Output the (x, y) coordinate of the center of the cell containing the given text.  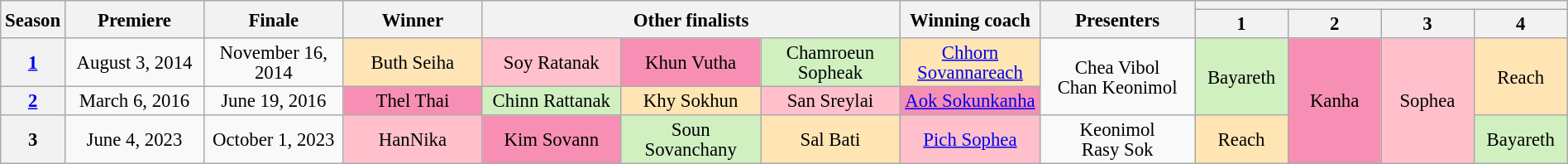
Kim Sovann (552, 139)
Winning coach (969, 20)
October 1, 2023 (274, 139)
Sophea (1427, 101)
June 19, 2016 (274, 101)
Khun Vutha (691, 63)
Finale (274, 20)
Chhorn Sovannareach (969, 63)
November 16, 2014 (274, 63)
Soun Sovanchany (691, 139)
Other finalists (691, 20)
San Sreylai (830, 101)
KeonimolRasy Sok (1118, 139)
Buth Seiha (413, 63)
Chinn Rattanak (552, 101)
Aok Sokunkanha (969, 101)
4 (1520, 25)
June 4, 2023 (134, 139)
Kanha (1335, 101)
Pich Sophea (969, 139)
Premiere (134, 20)
Chamroeun Sopheak (830, 63)
Sal Bati (830, 139)
Season (33, 20)
March 6, 2016 (134, 101)
HanNika (413, 139)
Soy Ratanak (552, 63)
Thel Thai (413, 101)
Winner (413, 20)
August 3, 2014 (134, 63)
Presenters (1118, 20)
Chea VibolChan Keonimol (1118, 76)
Khy Sokhun (691, 101)
